Capture the cell that displays the provided text and extract its (x, y) central coordinate. 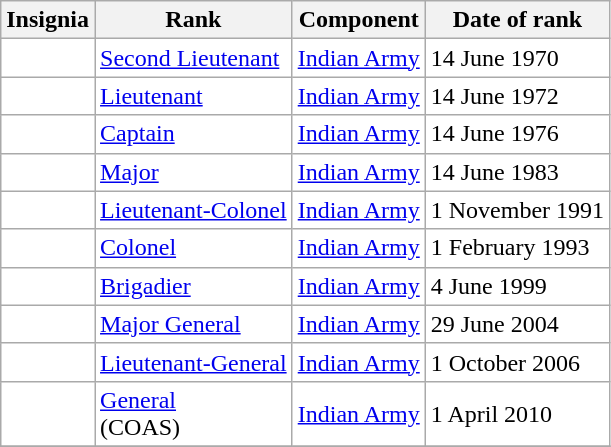
Captain (194, 134)
Brigadier (194, 286)
14 June 1972 (517, 96)
1 April 2010 (517, 414)
Rank (194, 20)
14 June 1970 (517, 58)
Major (194, 172)
4 June 1999 (517, 286)
Second Lieutenant (194, 58)
General(COAS) (194, 414)
Lieutenant-Colonel (194, 210)
Lieutenant-General (194, 362)
14 June 1983 (517, 172)
1 February 1993 (517, 248)
Insignia (48, 20)
Component (358, 20)
1 November 1991 (517, 210)
Date of rank (517, 20)
Major General (194, 324)
Colonel (194, 248)
29 June 2004 (517, 324)
1 October 2006 (517, 362)
Lieutenant (194, 96)
14 June 1976 (517, 134)
